From the cell containing the given text, extract its center point as (x, y) coordinate. 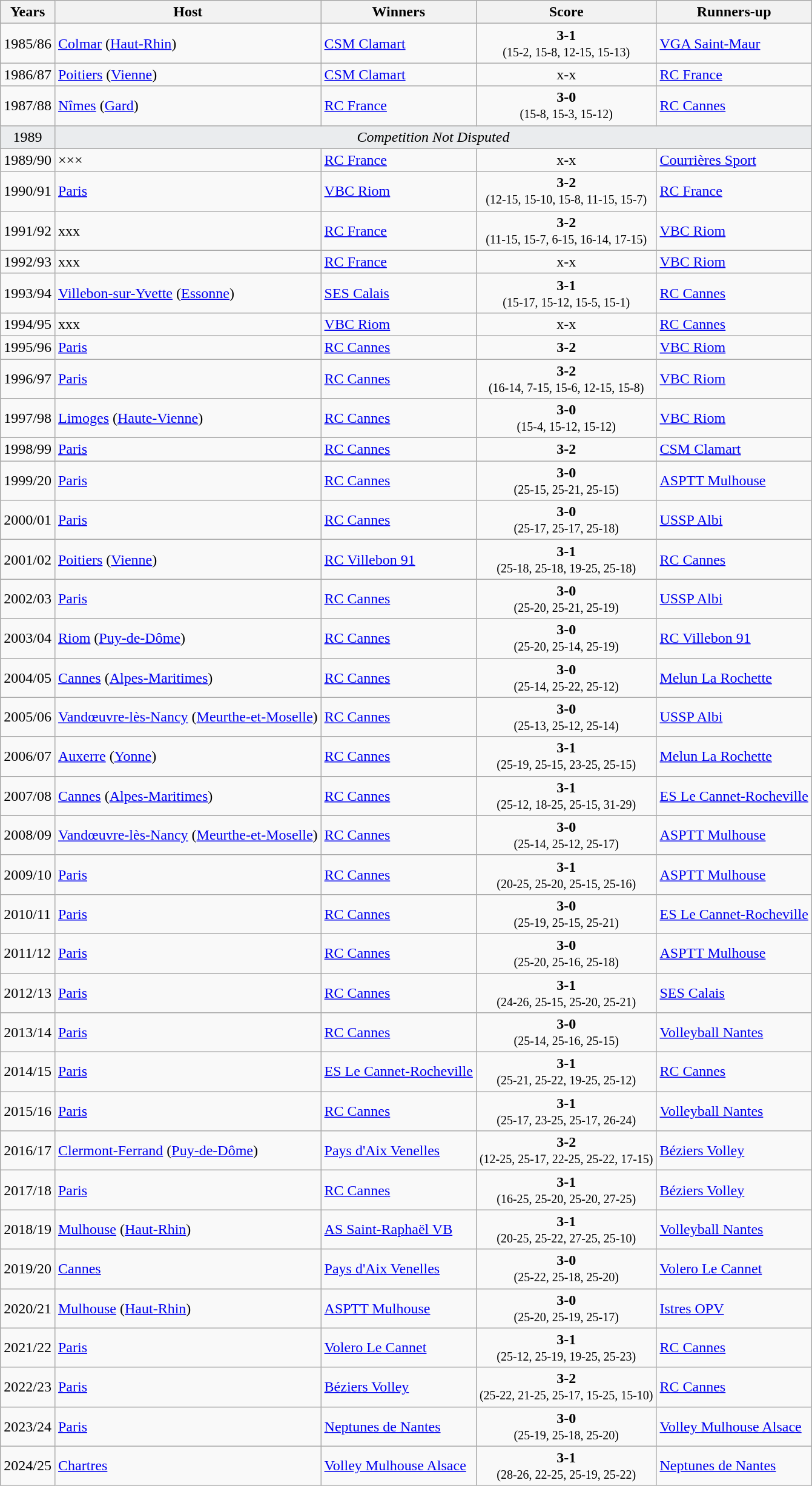
1999/20 (28, 481)
3-0(25-17, 25-17, 25-18) (566, 520)
2008/09 (28, 835)
Winners (398, 12)
Courrières Sport (734, 160)
3-1(25-17, 23-25, 25-17, 26-24) (566, 1111)
××× (188, 160)
3-0(25-20, 25-21, 25-19) (566, 599)
3-1(20-25, 25-20, 25-15, 25-16) (566, 875)
1997/98 (28, 418)
3-0(25-20, 25-14, 25-19) (566, 639)
2015/16 (28, 1111)
Host (188, 12)
2009/10 (28, 875)
3-0(25-20, 25-16, 25-18) (566, 954)
3-0(25-14, 25-22, 25-12) (566, 677)
1994/95 (28, 324)
1998/99 (28, 449)
Clermont-Ferrand (Puy-de-Dôme) (188, 1151)
1990/91 (28, 191)
2000/01 (28, 520)
VGA Saint-Maur (734, 44)
3-1(25-12, 25-19, 19-25, 25-23) (566, 1347)
2005/06 (28, 717)
3-1(25-19, 25-15, 23-25, 25-15) (566, 756)
2017/18 (28, 1190)
2002/03 (28, 599)
3-2(16-14, 7-15, 15-6, 12-15, 15-8) (566, 378)
3-0(15-8, 15-3, 15-12) (566, 105)
2006/07 (28, 756)
3-2(12-25, 25-17, 22-25, 25-22, 17-15) (566, 1151)
3-0(25-15, 25-21, 25-15) (566, 481)
3-1(25-21, 25-22, 19-25, 25-12) (566, 1072)
2020/21 (28, 1309)
3-1(25-18, 25-18, 19-25, 25-18) (566, 560)
1987/88 (28, 105)
3-0(25-14, 25-12, 25-17) (566, 835)
2023/24 (28, 1426)
1992/93 (28, 262)
3-0(25-14, 25-16, 25-15) (566, 1032)
Years (28, 12)
2004/05 (28, 677)
2010/11 (28, 914)
3-1(15-2, 15-8, 12-15, 15-13) (566, 44)
2011/12 (28, 954)
AS Saint-Raphaël VB (398, 1230)
Villebon-sur-Yvette (Essonne) (188, 293)
3-0(25-19, 25-15, 25-21) (566, 914)
2001/02 (28, 560)
3-2(11-15, 15-7, 6-15, 16-14, 17-15) (566, 230)
2016/17 (28, 1151)
Competition Not Disputed (433, 137)
2007/08 (28, 796)
Chartres (188, 1466)
Cannes (188, 1269)
3-1(28-26, 22-25, 25-19, 25-22) (566, 1466)
3-0(15-4, 15-12, 15-12) (566, 418)
1989 (28, 137)
1996/97 (28, 378)
3-0(25-20, 25-19, 25-17) (566, 1309)
3-2(25-22, 21-25, 25-17, 15-25, 15-10) (566, 1387)
3-1(15-17, 15-12, 15-5, 15-1) (566, 293)
2021/22 (28, 1347)
2019/20 (28, 1269)
3-0(25-22, 25-18, 25-20) (566, 1269)
3-1(25-12, 18-25, 25-15, 31-29) (566, 796)
3-0(25-19, 25-18, 25-20) (566, 1426)
1991/92 (28, 230)
2024/25 (28, 1466)
2018/19 (28, 1230)
3-1(20-25, 25-22, 27-25, 25-10) (566, 1230)
2022/23 (28, 1387)
1985/86 (28, 44)
Auxerre (Yonne) (188, 756)
2012/13 (28, 992)
1989/90 (28, 160)
Colmar (Haut-Rhin) (188, 44)
Score (566, 12)
Limoges (Haute-Vienne) (188, 418)
3-1(16-25, 25-20, 25-20, 27-25) (566, 1190)
1986/87 (28, 75)
1993/94 (28, 293)
Istres OPV (734, 1309)
2014/15 (28, 1072)
2013/14 (28, 1032)
3-2(12-15, 15-10, 15-8, 11-15, 15-7) (566, 191)
Runners-up (734, 12)
1995/96 (28, 347)
2003/04 (28, 639)
3-0(25-13, 25-12, 25-14) (566, 717)
Riom (Puy-de-Dôme) (188, 639)
Nîmes (Gard) (188, 105)
3-1(24-26, 25-15, 25-20, 25-21) (566, 992)
